Locate the cell with the specified text and output its [X, Y] center coordinate. 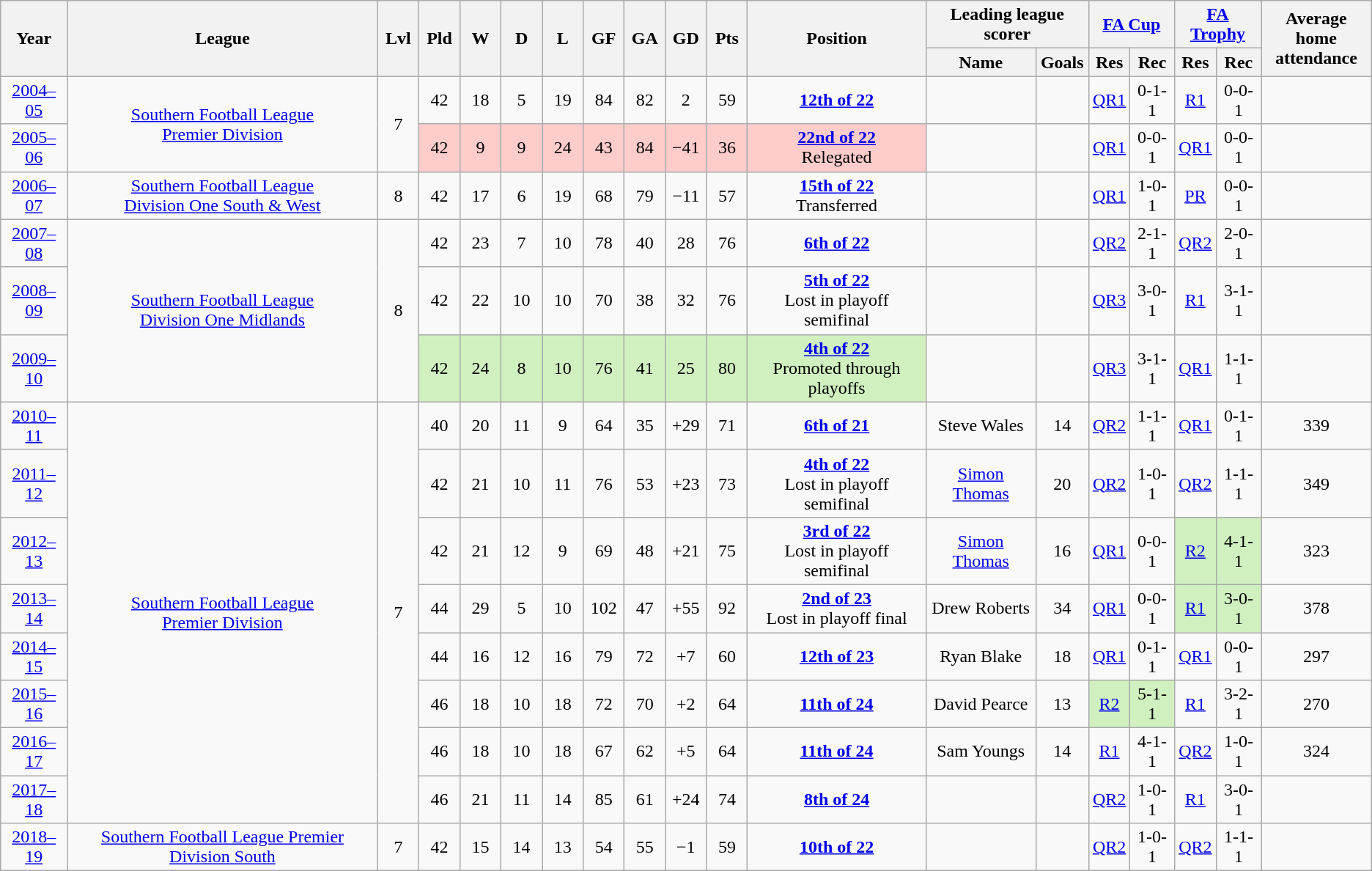
2017–18 [34, 799]
2018–19 [34, 848]
FA Trophy [1217, 25]
62 [645, 752]
74 [727, 799]
23 [481, 243]
15 [481, 848]
2009–10 [34, 368]
270 [1316, 704]
2015–16 [34, 704]
47 [645, 609]
57 [727, 195]
85 [604, 799]
349 [1316, 483]
38 [645, 301]
48 [645, 551]
54 [604, 848]
Sam Youngs [981, 752]
League [223, 38]
3rd of 22Lost in playoff semifinal [837, 551]
28 [686, 243]
22nd of 22Relegated [837, 148]
+55 [686, 609]
297 [1316, 655]
4th of 22Lost in playoff semifinal [837, 483]
−11 [686, 195]
Average homeattendance [1316, 38]
55 [645, 848]
6th of 22 [837, 243]
36 [727, 148]
29 [481, 609]
−1 [686, 848]
32 [686, 301]
82 [645, 100]
+5 [686, 752]
2010–11 [34, 425]
GA [645, 38]
25 [686, 368]
GD [686, 38]
Leading league scorer [1007, 25]
3-2-1 [1239, 704]
Pld [439, 38]
71 [727, 425]
5-1-1 [1152, 704]
12th of 23 [837, 655]
17 [481, 195]
2004–05 [34, 100]
12th of 22 [837, 100]
34 [1062, 609]
L [563, 38]
22 [481, 301]
92 [727, 609]
GF [604, 38]
80 [727, 368]
2013–14 [34, 609]
Ryan Blake [981, 655]
Name [981, 62]
2 [686, 100]
35 [645, 425]
2007–08 [34, 243]
43 [604, 148]
2-0-1 [1239, 243]
Goals [1062, 62]
+29 [686, 425]
5th of 22Lost in playoff semifinal [837, 301]
2-1-1 [1152, 243]
61 [645, 799]
53 [645, 483]
15th of 22Transferred [837, 195]
Position [837, 38]
W [481, 38]
102 [604, 609]
D [522, 38]
−41 [686, 148]
378 [1316, 609]
David Pearce [981, 704]
2012–13 [34, 551]
+2 [686, 704]
Year [34, 38]
2005–06 [34, 148]
Southern Football League Premier Division South [223, 848]
68 [604, 195]
Drew Roberts [981, 609]
2006–07 [34, 195]
+24 [686, 799]
2nd of 23Lost in playoff final [837, 609]
Pts [727, 38]
78 [604, 243]
41 [645, 368]
6 [522, 195]
FA Cup [1132, 25]
6th of 21 [837, 425]
323 [1316, 551]
339 [1316, 425]
10th of 22 [837, 848]
67 [604, 752]
+23 [686, 483]
+21 [686, 551]
Southern Football LeagueDivision One Midlands [223, 311]
2011–12 [34, 483]
324 [1316, 752]
2014–15 [34, 655]
Southern Football LeagueDivision One South & West [223, 195]
2008–09 [34, 301]
69 [604, 551]
Lvl [398, 38]
4th of 22Promoted through playoffs [837, 368]
8th of 24 [837, 799]
73 [727, 483]
60 [727, 655]
75 [727, 551]
Steve Wales [981, 425]
+7 [686, 655]
2016–17 [34, 752]
PR [1195, 195]
